Locate the cell with the specified text and output its [X, Y] center coordinate. 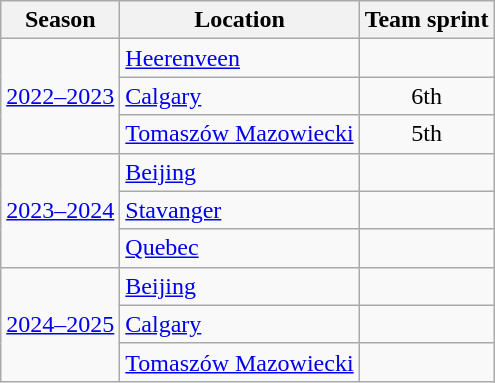
6th [426, 96]
Stavanger [240, 210]
Quebec [240, 248]
2022–2023 [60, 96]
Season [60, 20]
Team sprint [426, 20]
Location [240, 20]
Heerenveen [240, 58]
5th [426, 134]
2024–2025 [60, 324]
2023–2024 [60, 210]
